Provide the (x, y) coordinate of the cell's center where the given text is located.  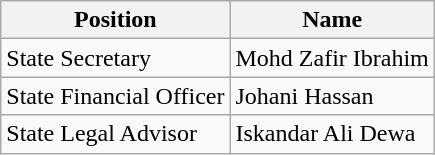
Mohd Zafir Ibrahim (332, 58)
Iskandar Ali Dewa (332, 134)
State Secretary (116, 58)
Johani Hassan (332, 96)
Position (116, 20)
State Financial Officer (116, 96)
State Legal Advisor (116, 134)
Name (332, 20)
